Determine the [X, Y] coordinate at the center of the cell enclosing the given text.  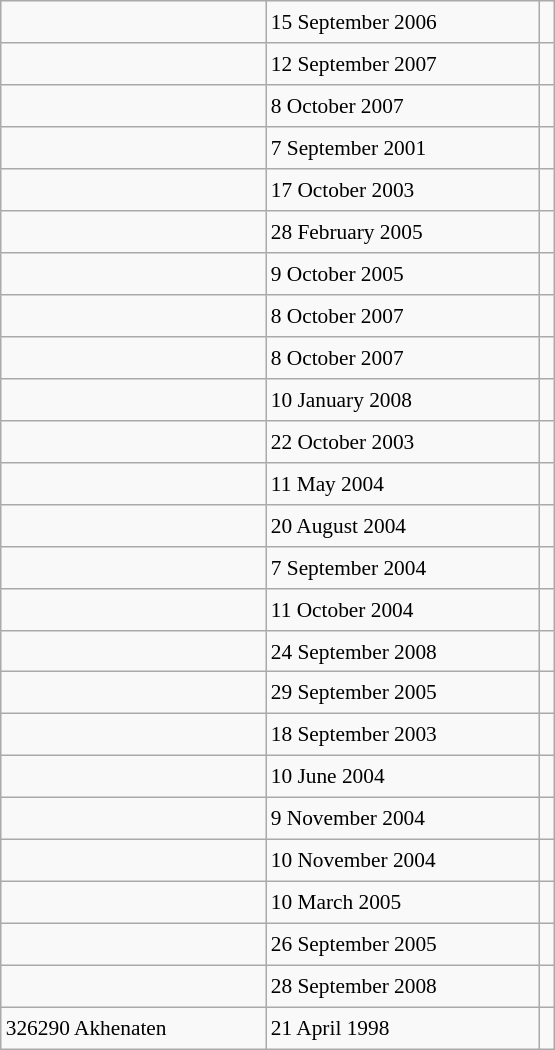
18 September 2003 [402, 735]
29 September 2005 [402, 693]
15 September 2006 [402, 22]
11 October 2004 [402, 609]
21 April 1998 [402, 1028]
24 September 2008 [402, 651]
10 November 2004 [402, 861]
9 October 2005 [402, 274]
11 May 2004 [402, 483]
10 March 2005 [402, 903]
26 September 2005 [402, 945]
28 February 2005 [402, 232]
7 September 2001 [402, 148]
9 November 2004 [402, 819]
22 October 2003 [402, 441]
28 September 2008 [402, 986]
12 September 2007 [402, 64]
20 August 2004 [402, 525]
10 June 2004 [402, 777]
17 October 2003 [402, 190]
10 January 2008 [402, 399]
7 September 2004 [402, 567]
326290 Akhenaten [134, 1028]
